Pinpoint the cell where the given text exists, returning its (x, y) midpoint coordinate. 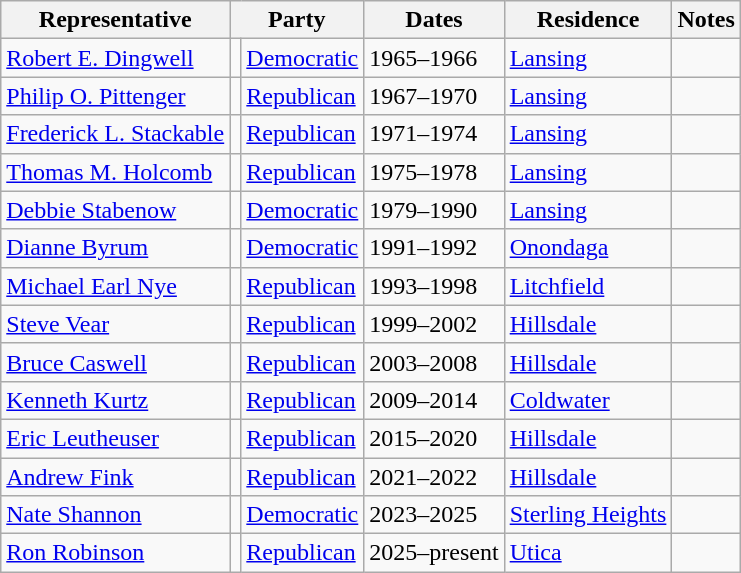
Steve Vear (116, 324)
Eric Leutheuser (116, 438)
Michael Earl Nye (116, 286)
Utica (588, 553)
Party (297, 20)
2009–2014 (434, 400)
2015–2020 (434, 438)
2025–present (434, 553)
Notes (706, 20)
Ron Robinson (116, 553)
1991–1992 (434, 248)
Frederick L. Stackable (116, 134)
Dates (434, 20)
2021–2022 (434, 477)
Litchfield (588, 286)
Kenneth Kurtz (116, 400)
Debbie Stabenow (116, 210)
Residence (588, 20)
Thomas M. Holcomb (116, 172)
1971–1974 (434, 134)
2023–2025 (434, 515)
1979–1990 (434, 210)
1965–1966 (434, 58)
Philip O. Pittenger (116, 96)
1975–1978 (434, 172)
Bruce Caswell (116, 362)
Nate Shannon (116, 515)
1999–2002 (434, 324)
Andrew Fink (116, 477)
Sterling Heights (588, 515)
1993–1998 (434, 286)
Onondaga (588, 248)
Representative (116, 20)
Robert E. Dingwell (116, 58)
Dianne Byrum (116, 248)
Coldwater (588, 400)
1967–1970 (434, 96)
2003–2008 (434, 362)
